Search for the cell housing the specified text and yield its [x, y] center coordinate. 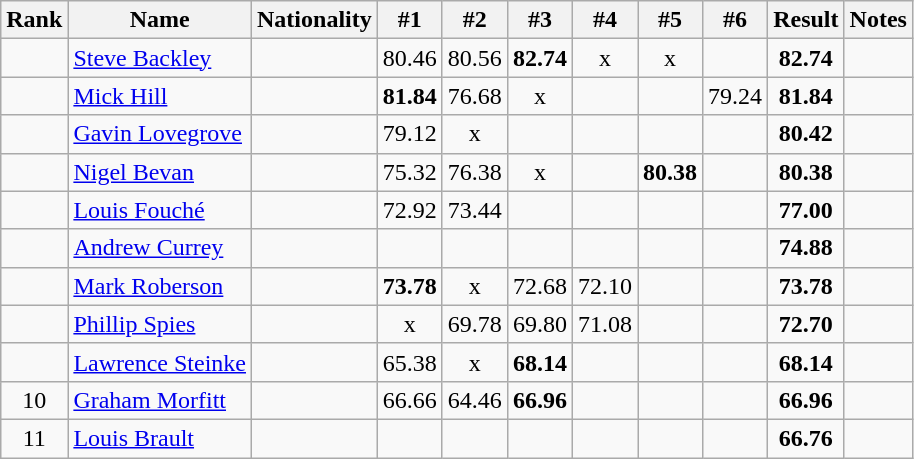
#1 [410, 20]
#2 [474, 20]
Louis Fouché [160, 210]
Phillip Spies [160, 324]
Gavin Lovegrove [160, 134]
76.68 [474, 96]
66.66 [410, 400]
Lawrence Steinke [160, 362]
#6 [736, 20]
Steve Backley [160, 58]
72.68 [540, 286]
Name [160, 20]
73.44 [474, 210]
Nationality [315, 20]
69.78 [474, 324]
72.92 [410, 210]
65.38 [410, 362]
77.00 [806, 210]
Graham Morfitt [160, 400]
71.08 [604, 324]
74.88 [806, 248]
Mick Hill [160, 96]
Andrew Currey [160, 248]
80.56 [474, 58]
79.12 [410, 134]
69.80 [540, 324]
#4 [604, 20]
Notes [878, 20]
72.70 [806, 324]
76.38 [474, 172]
#5 [670, 20]
#3 [540, 20]
Mark Roberson [160, 286]
Result [806, 20]
64.46 [474, 400]
Louis Brault [160, 438]
72.10 [604, 286]
80.46 [410, 58]
11 [34, 438]
79.24 [736, 96]
66.76 [806, 438]
75.32 [410, 172]
80.42 [806, 134]
10 [34, 400]
Nigel Bevan [160, 172]
Rank [34, 20]
